Find where the given text appears and provide that cell's center as (X, Y) coordinate. 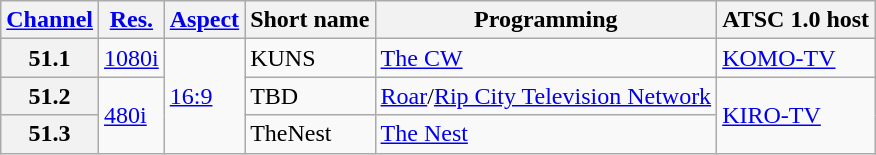
Channel (50, 20)
ATSC 1.0 host (796, 20)
51.3 (50, 134)
Res. (132, 20)
KUNS (310, 58)
Short name (310, 20)
The CW (546, 58)
Programming (546, 20)
Aspect (204, 20)
KOMO-TV (796, 58)
16:9 (204, 96)
TheNest (310, 134)
Roar/Rip City Television Network (546, 96)
51.1 (50, 58)
1080i (132, 58)
TBD (310, 96)
51.2 (50, 96)
The Nest (546, 134)
480i (132, 115)
KIRO-TV (796, 115)
